Provide the [X, Y] coordinate of the cell's center where the given text is located.  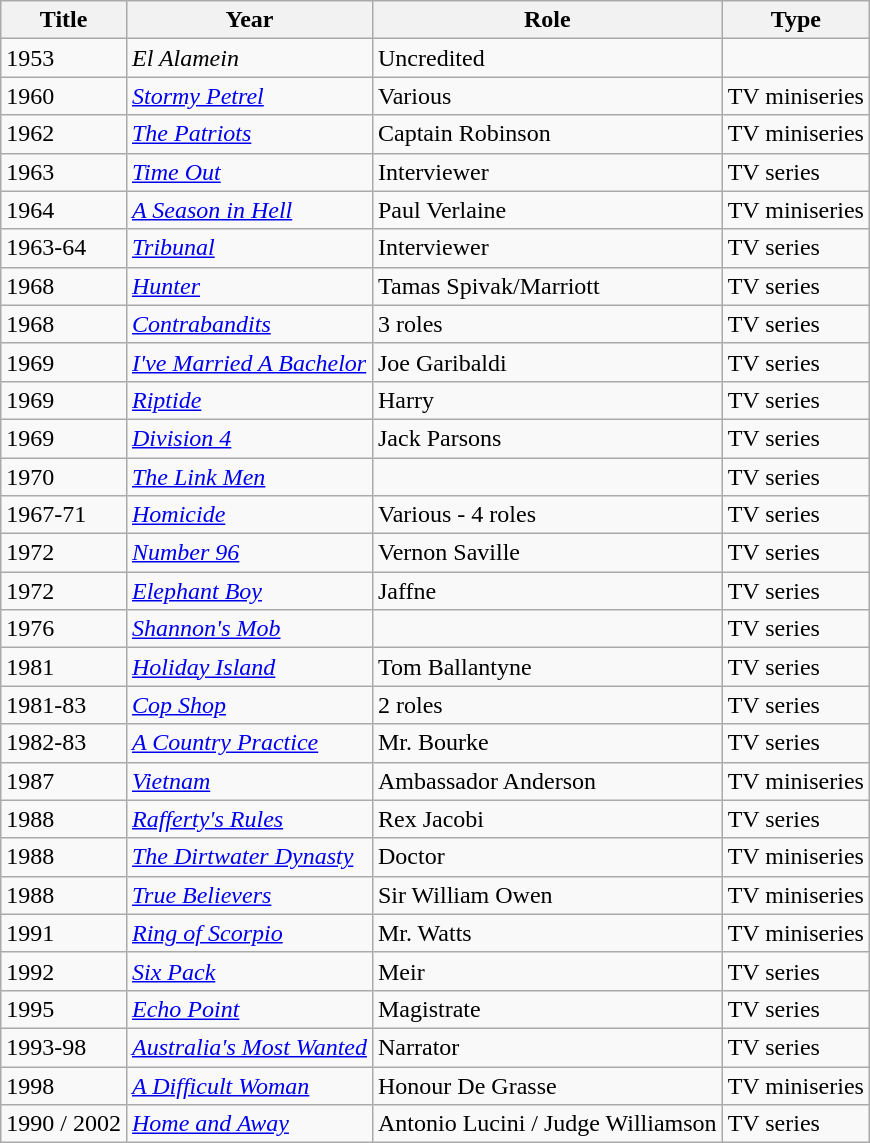
1960 [64, 96]
Division 4 [249, 438]
Various [547, 96]
Type [796, 20]
1964 [64, 210]
Stormy Petrel [249, 96]
Magistrate [547, 1009]
Jaffne [547, 591]
Six Pack [249, 971]
The Link Men [249, 477]
Year [249, 20]
1981-83 [64, 705]
Vietnam [249, 781]
A Country Practice [249, 743]
Shannon's Mob [249, 629]
True Believers [249, 895]
Rafferty's Rules [249, 819]
Various - 4 roles [547, 515]
A Difficult Woman [249, 1085]
1993-98 [64, 1047]
Vernon Saville [547, 553]
Australia's Most Wanted [249, 1047]
Echo Point [249, 1009]
Cop Shop [249, 705]
Honour De Grasse [547, 1085]
1967-71 [64, 515]
1953 [64, 58]
Antonio Lucini / Judge Williamson [547, 1124]
Mr. Watts [547, 933]
Number 96 [249, 553]
Contrabandits [249, 324]
Paul Verlaine [547, 210]
Holiday Island [249, 667]
1963-64 [64, 248]
A Season in Hell [249, 210]
3 roles [547, 324]
Ring of Scorpio [249, 933]
The Patriots [249, 134]
Hunter [249, 286]
1981 [64, 667]
Narrator [547, 1047]
Jack Parsons [547, 438]
Joe Garibaldi [547, 362]
Riptide [249, 400]
Elephant Boy [249, 591]
1982-83 [64, 743]
1995 [64, 1009]
Captain Robinson [547, 134]
The Dirtwater Dynasty [249, 857]
Doctor [547, 857]
Homicide [249, 515]
Uncredited [547, 58]
1962 [64, 134]
1992 [64, 971]
1976 [64, 629]
Meir [547, 971]
Ambassador Anderson [547, 781]
1970 [64, 477]
1991 [64, 933]
Rex Jacobi [547, 819]
Home and Away [249, 1124]
Tamas Spivak/Marriott [547, 286]
Mr. Bourke [547, 743]
1990 / 2002 [64, 1124]
Time Out [249, 172]
Role [547, 20]
2 roles [547, 705]
Tribunal [249, 248]
Title [64, 20]
Harry [547, 400]
El Alamein [249, 58]
1963 [64, 172]
Sir William Owen [547, 895]
1998 [64, 1085]
Tom Ballantyne [547, 667]
1987 [64, 781]
I've Married A Bachelor [249, 362]
